Output the (x, y) coordinate of the center of the cell containing the given text.  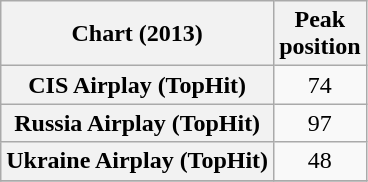
74 (320, 85)
Chart (2013) (138, 34)
Peakposition (320, 34)
97 (320, 123)
Russia Airplay (TopHit) (138, 123)
48 (320, 161)
CIS Airplay (TopHit) (138, 85)
Ukraine Airplay (TopHit) (138, 161)
